Identify which cell holds the provided text, then report its (x, y) central coordinate. 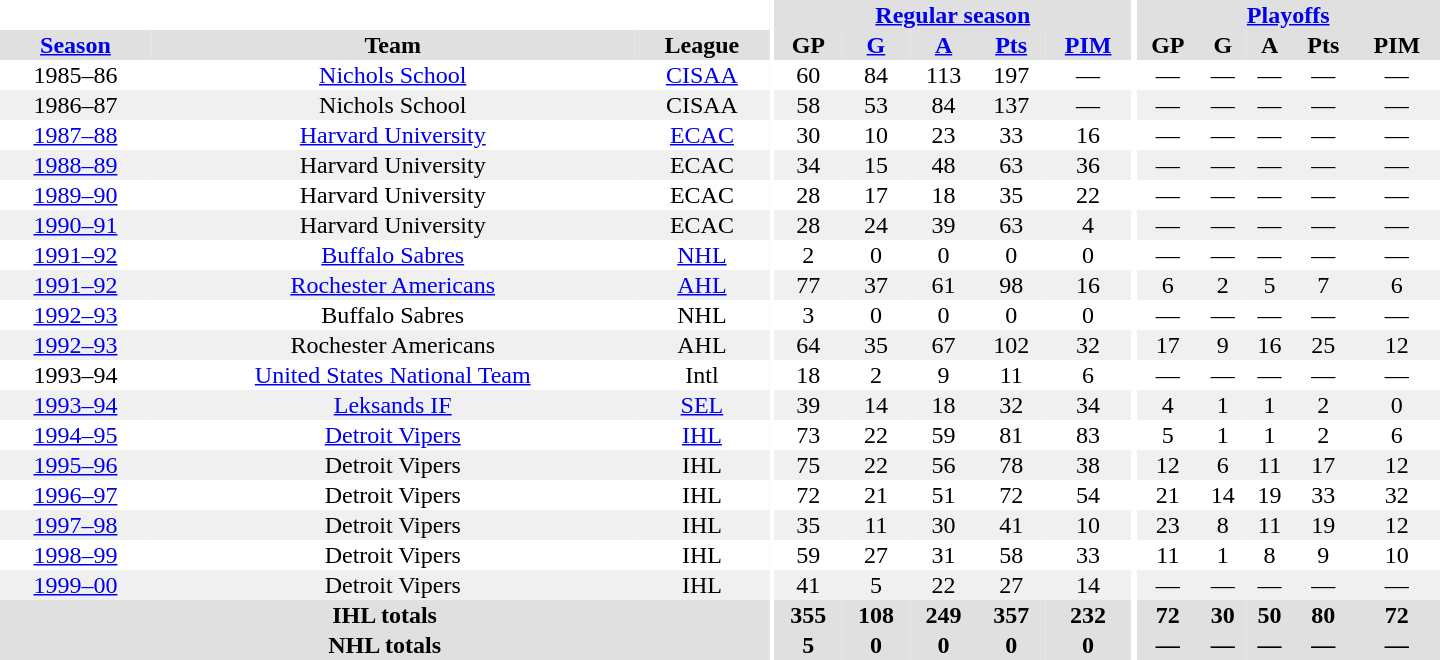
24 (876, 225)
64 (808, 345)
77 (808, 285)
15 (876, 165)
108 (876, 615)
1990–91 (76, 225)
232 (1088, 615)
Season (76, 45)
53 (876, 105)
357 (1011, 615)
1995–96 (76, 465)
1986–87 (76, 105)
1988–89 (76, 165)
Intl (702, 375)
102 (1011, 345)
113 (944, 75)
75 (808, 465)
54 (1088, 495)
Leksands IF (393, 405)
1987–88 (76, 135)
League (702, 45)
51 (944, 495)
48 (944, 165)
25 (1324, 345)
56 (944, 465)
31 (944, 555)
73 (808, 435)
36 (1088, 165)
NHL totals (384, 645)
38 (1088, 465)
United States National Team (393, 375)
IHL totals (384, 615)
Playoffs (1288, 15)
249 (944, 615)
1985–86 (76, 75)
67 (944, 345)
1999–00 (76, 585)
61 (944, 285)
1994–95 (76, 435)
81 (1011, 435)
355 (808, 615)
Regular season (952, 15)
60 (808, 75)
SEL (702, 405)
3 (808, 315)
7 (1324, 285)
197 (1011, 75)
1989–90 (76, 195)
1996–97 (76, 495)
80 (1324, 615)
83 (1088, 435)
98 (1011, 285)
50 (1270, 615)
37 (876, 285)
Team (393, 45)
1997–98 (76, 525)
78 (1011, 465)
1998–99 (76, 555)
137 (1011, 105)
